Return (x, y) of the center of cell containing provided text 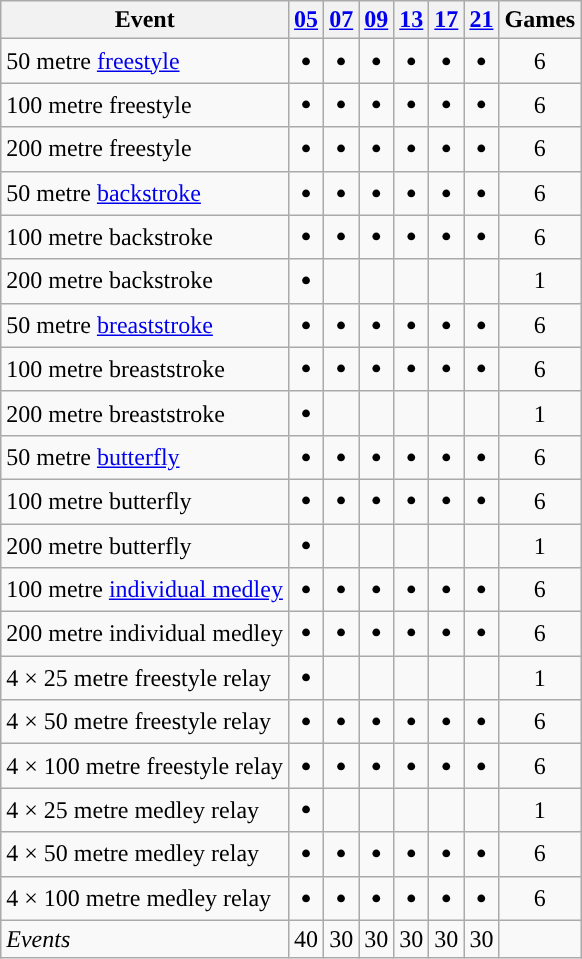
50 metre freestyle (145, 61)
200 metre freestyle (145, 149)
4 × 25 metre freestyle relay (145, 678)
05 (306, 20)
100 metre backstroke (145, 237)
4 × 100 metre freestyle relay (145, 766)
200 metre individual medley (145, 634)
100 metre breaststroke (145, 369)
Event (145, 20)
200 metre backstroke (145, 281)
4 × 50 metre freestyle relay (145, 722)
07 (342, 20)
50 metre butterfly (145, 457)
13 (412, 20)
50 metre backstroke (145, 193)
200 metre butterfly (145, 546)
09 (376, 20)
100 metre individual medley (145, 590)
200 metre breaststroke (145, 413)
4 × 50 metre medley relay (145, 854)
40 (306, 939)
21 (482, 20)
Games (540, 20)
17 (446, 20)
4 × 100 metre medley relay (145, 898)
50 metre breaststroke (145, 325)
4 × 25 metre medley relay (145, 810)
100 metre butterfly (145, 501)
100 metre freestyle (145, 105)
Events (145, 939)
